Determine the (x, y) coordinate at the center of the cell enclosing the given text.  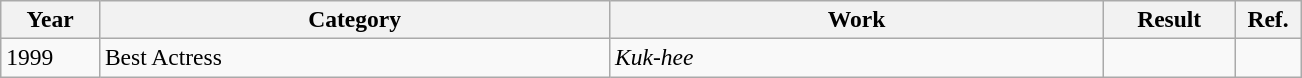
Ref. (1268, 19)
Year (50, 19)
Work (857, 19)
Result (1169, 19)
Kuk-hee (857, 57)
Category (354, 19)
Best Actress (354, 57)
1999 (50, 57)
